Detect which cell encompasses the target text, then output its [X, Y] center coordinate. 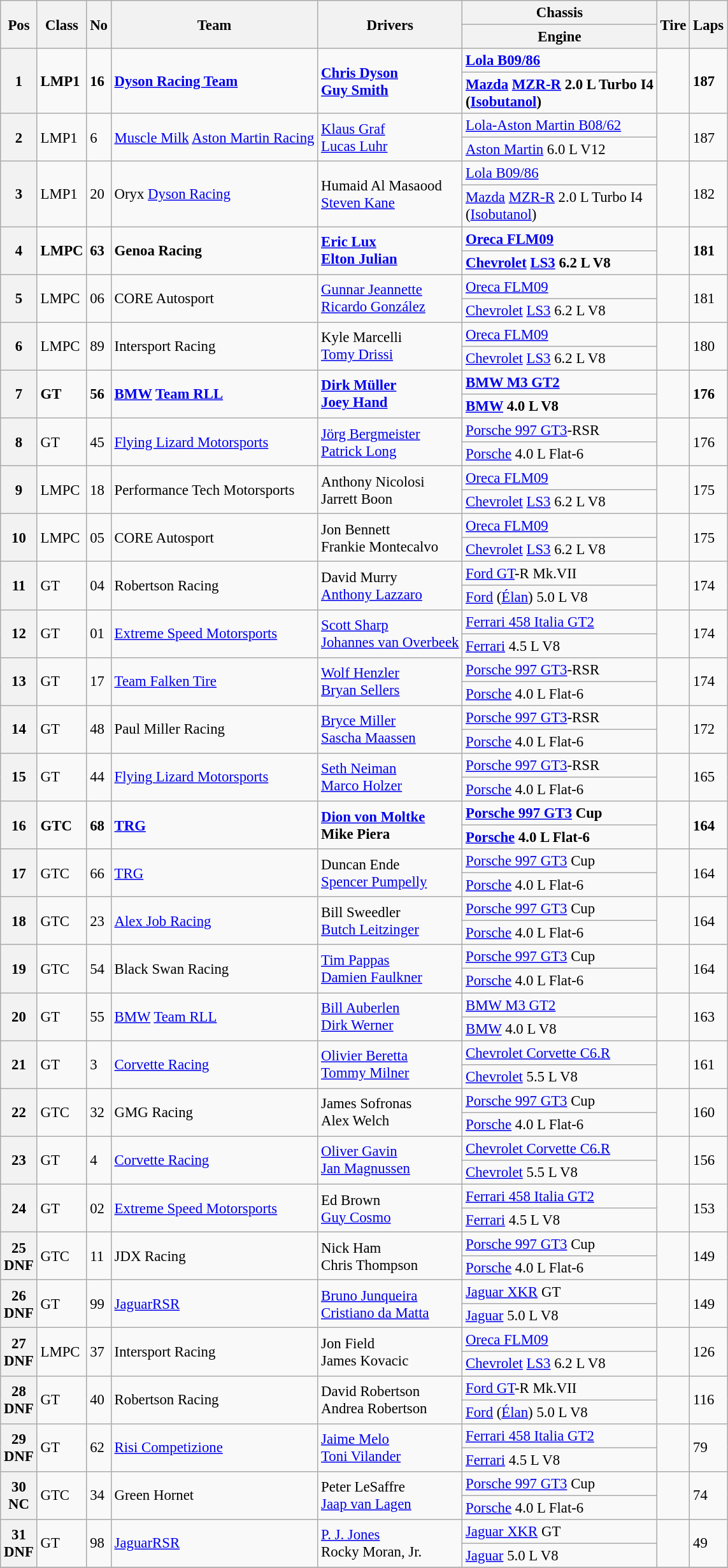
56 [99, 394]
28DNF [19, 1400]
29DNF [19, 1447]
Bruno Junqueira Cristiano da Matta [390, 1304]
54 [99, 969]
116 [708, 1400]
25DNF [19, 1256]
Humaid Al Masaood Steven Kane [390, 194]
Gunnar Jeannette Ricardo González [390, 298]
JDX Racing [214, 1256]
Dyson Racing Team [214, 81]
Anthony Nicolosi Jarrett Boon [390, 490]
161 [708, 1065]
Eric Lux Elton Julian [390, 251]
126 [708, 1351]
156 [708, 1160]
14 [19, 730]
31DNF [19, 1544]
2 [19, 138]
04 [99, 586]
1 [19, 81]
5 [19, 298]
Bryce Miller Sascha Maassen [390, 730]
24 [19, 1208]
Jaime Melo Toni Vilander [390, 1447]
Team [214, 24]
Team Falken Tire [214, 681]
Tim Pappas Damien Faulkner [390, 969]
Seth Neiman Marco Holzer [390, 777]
45 [99, 442]
James Sofronas Alex Welch [390, 1112]
Nick Ham Chris Thompson [390, 1256]
Klaus Graf Lucas Luhr [390, 138]
Wolf Henzler Bryan Sellers [390, 681]
Jon Bennett Frankie Montecalvo [390, 538]
74 [708, 1495]
Jörg Bergmeister Patrick Long [390, 442]
48 [99, 730]
David Robertson Andrea Robertson [390, 1400]
182 [708, 194]
Bill Auberlen Dirk Werner [390, 1016]
99 [99, 1304]
9 [19, 490]
Lola-Aston Martin B08/62 [560, 125]
Alex Job Racing [214, 921]
Risi Competizione [214, 1447]
19 [19, 969]
Black Swan Racing [214, 969]
Green Hornet [214, 1495]
Performance Tech Motorsports [214, 490]
79 [708, 1447]
Pos [19, 24]
Bill Sweedler Butch Leitzinger [390, 921]
30NC [19, 1495]
02 [99, 1208]
Kyle Marcelli Tomy Drissi [390, 346]
Scott Sharp Johannes van Overbeek [390, 633]
Duncan Ende Spencer Pumpelly [390, 873]
27DNF [19, 1351]
Drivers [390, 24]
Oliver Gavin Jan Magnussen [390, 1160]
62 [99, 1447]
Jon Field James Kovacic [390, 1351]
Ed Brown Guy Cosmo [390, 1208]
Tire [673, 24]
68 [99, 825]
160 [708, 1112]
13 [19, 681]
Muscle Milk Aston Martin Racing [214, 138]
01 [99, 633]
37 [99, 1351]
10 [19, 538]
Oryx Dyson Racing [214, 194]
66 [99, 873]
Class [62, 24]
Olivier Beretta Tommy Milner [390, 1065]
Dirk Müller Joey Hand [390, 394]
Chassis [560, 13]
89 [99, 346]
44 [99, 777]
21 [19, 1065]
Peter LeSaffre Jaap van Lagen [390, 1495]
David Murry Anthony Lazzaro [390, 586]
8 [19, 442]
163 [708, 1016]
15 [19, 777]
Genoa Racing [214, 251]
153 [708, 1208]
7 [19, 394]
Paul Miller Racing [214, 730]
Dion von Moltke Mike Piera [390, 825]
P. J. Jones Rocky Moran, Jr. [390, 1544]
Chris Dyson Guy Smith [390, 81]
Aston Martin 6.0 L V12 [560, 150]
98 [99, 1544]
63 [99, 251]
Laps [708, 24]
55 [99, 1016]
No [99, 24]
34 [99, 1495]
40 [99, 1400]
165 [708, 777]
Engine [560, 37]
32 [99, 1112]
49 [708, 1544]
GMG Racing [214, 1112]
180 [708, 346]
172 [708, 730]
22 [19, 1112]
06 [99, 298]
05 [99, 538]
12 [19, 633]
26DNF [19, 1304]
